Identify which cell holds the provided text, then report its [X, Y] central coordinate. 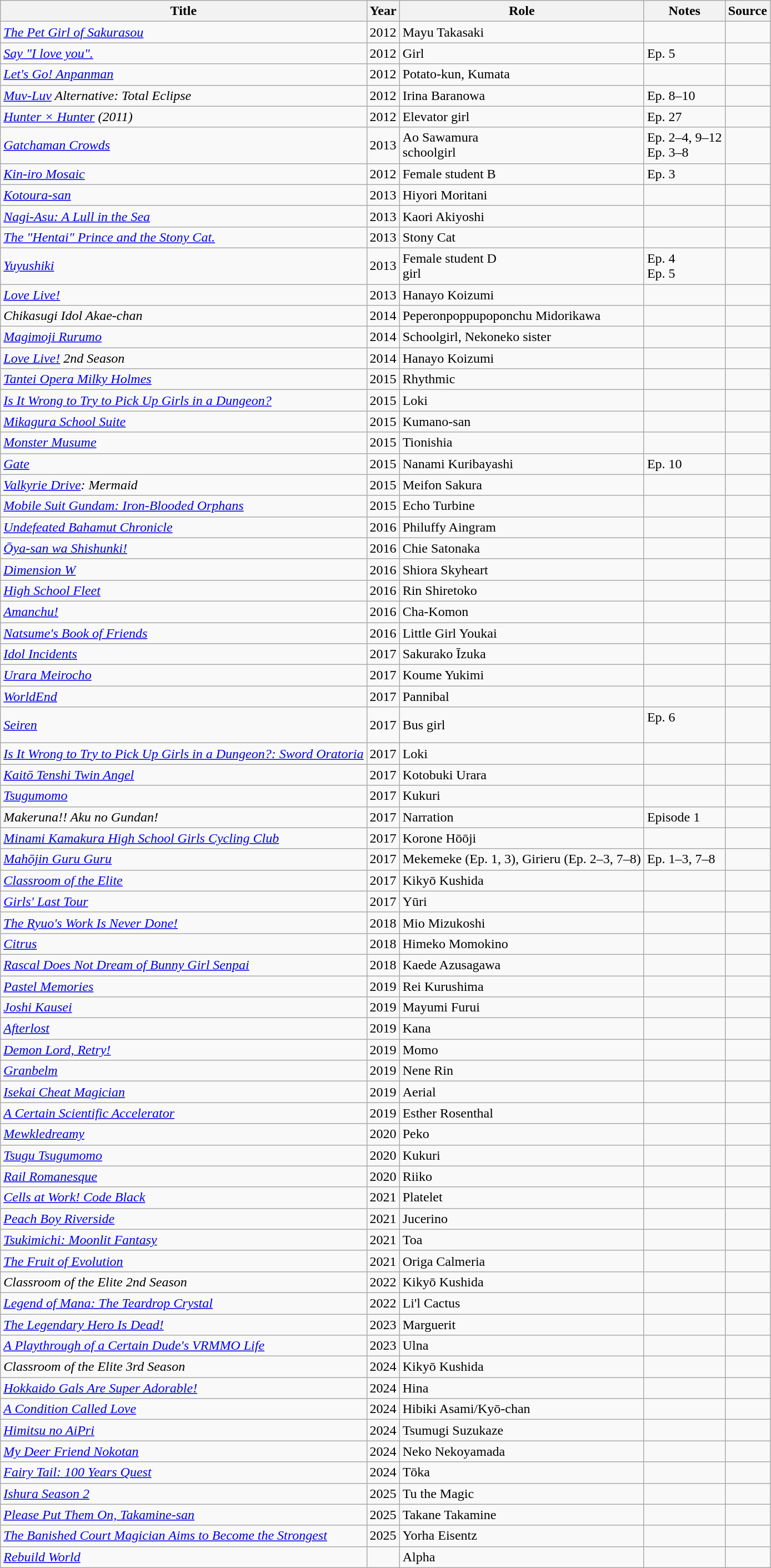
Pannibal [522, 697]
Nanami Kuribayashi [522, 464]
Echo Turbine [522, 506]
Li'l Cactus [522, 1303]
Yūri [522, 901]
Hokkaido Gals Are Super Adorable! [183, 1388]
High School Fleet [183, 590]
Say "I love you". [183, 53]
Hunter × Hunter (2011) [183, 117]
Tsugumomo [183, 796]
Kaori Akiyoshi [522, 216]
Please Put Them On, Takamine-san [183, 1515]
Gate [183, 464]
Nene Rin [522, 1071]
Meifon Sakura [522, 485]
Female student Dgirl [522, 265]
Let's Go! Anpanman [183, 74]
WorldEnd [183, 697]
Peach Boy Riverside [183, 1219]
Ao Sawamuraschoolgirl [522, 146]
Citrus [183, 944]
Urara Meirocho [183, 675]
Rhythmic [522, 379]
Muv-Luv Alternative: Total Eclipse [183, 96]
Alpha [522, 1557]
Mayu Takasaki [522, 32]
Kaede Azusagawa [522, 965]
The Legendary Hero Is Dead! [183, 1325]
Ishura Season 2 [183, 1494]
A Certain Scientific Accelerator [183, 1113]
Ep. 8–10 [684, 96]
Hibiki Asami/Kyō-chan [522, 1409]
Jucerino [522, 1219]
Title [183, 11]
Rei Kurushima [522, 986]
Love Live! [183, 295]
Mikagura School Suite [183, 422]
Ep. 3 [684, 174]
Ep. 2–4, 9–12Ep. 3–8 [684, 146]
Mayumi Furui [522, 1008]
Cha-Komon [522, 612]
Ep. 1–3, 7–8 [684, 859]
A Condition Called Love [183, 1409]
My Deer Friend Nokotan [183, 1451]
Notes [684, 11]
Episode 1 [684, 817]
Granbelm [183, 1071]
Korone Hōōji [522, 838]
Cells at Work! Code Black [183, 1198]
Tu the Magic [522, 1494]
Female student B [522, 174]
Seiren [183, 725]
Gatchaman Crowds [183, 146]
The "Hentai" Prince and the Stony Cat. [183, 237]
A Playthrough of a Certain Dude's VRMMO Life [183, 1346]
Ulna [522, 1346]
Koume Yukimi [522, 675]
Kana [522, 1029]
Year [383, 11]
Chikasugi Idol Akae-chan [183, 316]
Ep. 4Ep. 5 [684, 265]
Himitsu no AiPri [183, 1430]
Hina [522, 1388]
Tantei Opera Milky Holmes [183, 379]
Role [522, 11]
Pastel Memories [183, 986]
Marguerit [522, 1325]
Shiora Skyheart [522, 569]
Kumano-san [522, 422]
Yorha Eisentz [522, 1536]
Kaitō Tenshi Twin Angel [183, 775]
Mobile Suit Gundam: Iron-Blooded Orphans [183, 506]
Classroom of the Elite [183, 880]
Minami Kamakura High School Girls Cycling Club [183, 838]
Mekemeke (Ep. 1, 3), Girieru (Ep. 2–3, 7–8) [522, 859]
Isekai Cheat Magician [183, 1092]
Ep. 6 [684, 725]
Little Girl Youkai [522, 633]
Philuffy Aingram [522, 527]
Esther Rosenthal [522, 1113]
Girl [522, 53]
Irina Baranowa [522, 96]
Tōka [522, 1472]
Yuyushiki [183, 265]
Makeruna!! Aku no Gundan! [183, 817]
Afterlost [183, 1029]
Joshi Kausei [183, 1008]
Chie Satonaka [522, 548]
Natsume's Book of Friends [183, 633]
Rascal Does Not Dream of Bunny Girl Senpai [183, 965]
Potato-kun, Kumata [522, 74]
Source [748, 11]
Narration [522, 817]
Takane Takamine [522, 1515]
Dimension W [183, 569]
Legend of Mana: The Teardrop Crystal [183, 1303]
Aerial [522, 1092]
Girls' Last Tour [183, 901]
Platelet [522, 1198]
Classroom of the Elite 2nd Season [183, 1282]
Fairy Tail: 100 Years Quest [183, 1472]
Mewkledreamy [183, 1134]
Neko Nekoyamada [522, 1451]
Magimoji Rurumo [183, 337]
Undefeated Bahamut Chronicle [183, 527]
Kin-iro Mosaic [183, 174]
Valkyrie Drive: Mermaid [183, 485]
Bus girl [522, 725]
Monster Musume [183, 443]
Origa Calmeria [522, 1261]
Tsumugi Suzukaze [522, 1430]
Toa [522, 1240]
The Banished Court Magician Aims to Become the Strongest [183, 1536]
Rail Romanesque [183, 1176]
Elevator girl [522, 117]
Himeko Momokino [522, 944]
The Fruit of Evolution [183, 1261]
Riiko [522, 1176]
Amanchu! [183, 612]
Mio Mizukoshi [522, 923]
Is It Wrong to Try to Pick Up Girls in a Dungeon?: Sword Oratoria [183, 754]
Nagi-Asu: A Lull in the Sea [183, 216]
Tionishia [522, 443]
Ōya-san wa Shishunki! [183, 548]
Tsukimichi: Moonlit Fantasy [183, 1240]
Sakurako Īzuka [522, 654]
Peperonpoppupoponchu Midorikawa [522, 316]
Idol Incidents [183, 654]
Hiyori Moritani [522, 195]
Kotoura-san [183, 195]
Ep. 5 [684, 53]
Ep. 27 [684, 117]
Momo [522, 1050]
Schoolgirl, Nekoneko sister [522, 337]
Tsugu Tsugumomo [183, 1155]
Love Live! 2nd Season [183, 358]
Peko [522, 1134]
The Ryuo's Work Is Never Done! [183, 923]
Classroom of the Elite 3rd Season [183, 1367]
The Pet Girl of Sakurasou [183, 32]
Ep. 10 [684, 464]
Is It Wrong to Try to Pick Up Girls in a Dungeon? [183, 400]
Demon Lord, Retry! [183, 1050]
Rin Shiretoko [522, 590]
Mahōjin Guru Guru [183, 859]
Kotobuki Urara [522, 775]
Stony Cat [522, 237]
Rebuild World [183, 1557]
